Pinpoint the cell where the given text exists, returning its (x, y) midpoint coordinate. 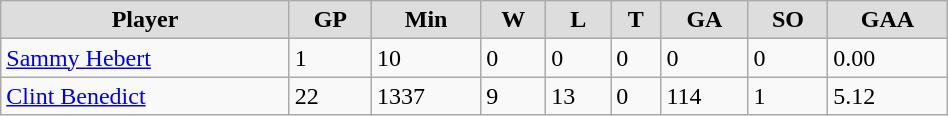
13 (578, 96)
5.12 (888, 96)
Sammy Hebert (145, 58)
L (578, 20)
Clint Benedict (145, 96)
W (514, 20)
9 (514, 96)
1337 (426, 96)
SO (788, 20)
GAA (888, 20)
0.00 (888, 58)
GA (704, 20)
Player (145, 20)
GP (330, 20)
T (636, 20)
Min (426, 20)
10 (426, 58)
114 (704, 96)
22 (330, 96)
